Return the [x, y] coordinate for the center point of the cell that contains the specified text.  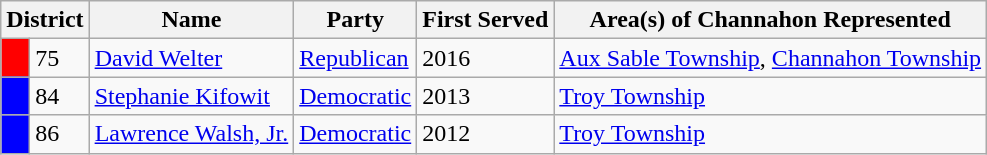
First Served [486, 20]
2013 [486, 96]
Area(s) of Channahon Represented [770, 20]
David Welter [192, 58]
Lawrence Walsh, Jr. [192, 134]
Party [356, 20]
84 [60, 96]
Republican [356, 58]
75 [60, 58]
86 [60, 134]
Stephanie Kifowit [192, 96]
2016 [486, 58]
2012 [486, 134]
Aux Sable Township, Channahon Township [770, 58]
Name [192, 20]
District [45, 20]
